Extract the (X, Y) coordinate from the center of the cell holding the provided text.  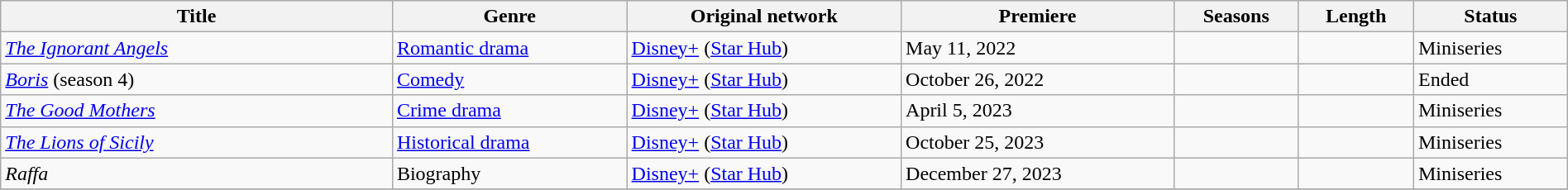
Genre (509, 17)
Title (197, 17)
Ended (1490, 79)
Boris (season 4) (197, 79)
Romantic drama (509, 48)
May 11, 2022 (1038, 48)
April 5, 2023 (1038, 111)
The Good Mothers (197, 111)
Historical drama (509, 142)
Original network (764, 17)
Status (1490, 17)
October 25, 2023 (1038, 142)
The Ignorant Angels (197, 48)
Raffa (197, 173)
The Lions of Sicily (197, 142)
October 26, 2022 (1038, 79)
December 27, 2023 (1038, 173)
Crime drama (509, 111)
Biography (509, 173)
Seasons (1236, 17)
Comedy (509, 79)
Length (1356, 17)
Premiere (1038, 17)
